Extract the (x, y) coordinate from the center of the cell holding the provided text.  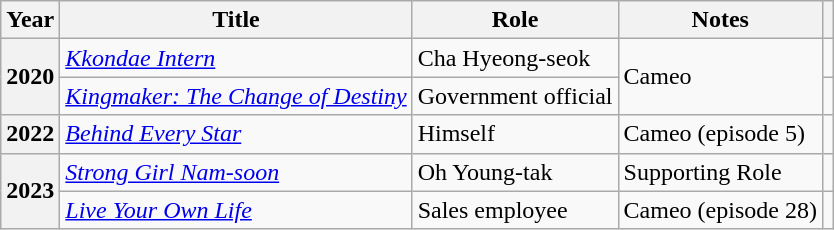
Notes (720, 20)
Cameo (episode 28) (720, 210)
Cha Hyeong-seok (515, 58)
Government official (515, 96)
Kkondae Intern (236, 58)
Title (236, 20)
Year (30, 20)
Sales employee (515, 210)
Supporting Role (720, 172)
Himself (515, 134)
Cameo (episode 5) (720, 134)
Oh Young-tak (515, 172)
Role (515, 20)
Cameo (720, 77)
2023 (30, 191)
Strong Girl Nam-soon (236, 172)
Kingmaker: The Change of Destiny (236, 96)
2022 (30, 134)
2020 (30, 77)
Behind Every Star (236, 134)
Live Your Own Life (236, 210)
